Pinpoint the cell where the given text exists, returning its [X, Y] midpoint coordinate. 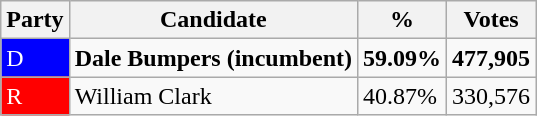
William Clark [213, 96]
477,905 [492, 58]
R [35, 96]
59.09% [402, 58]
330,576 [492, 96]
D [35, 58]
% [402, 20]
40.87% [402, 96]
Votes [492, 20]
Dale Bumpers (incumbent) [213, 58]
Candidate [213, 20]
Party [35, 20]
